Capture the cell that displays the provided text and extract its (X, Y) central coordinate. 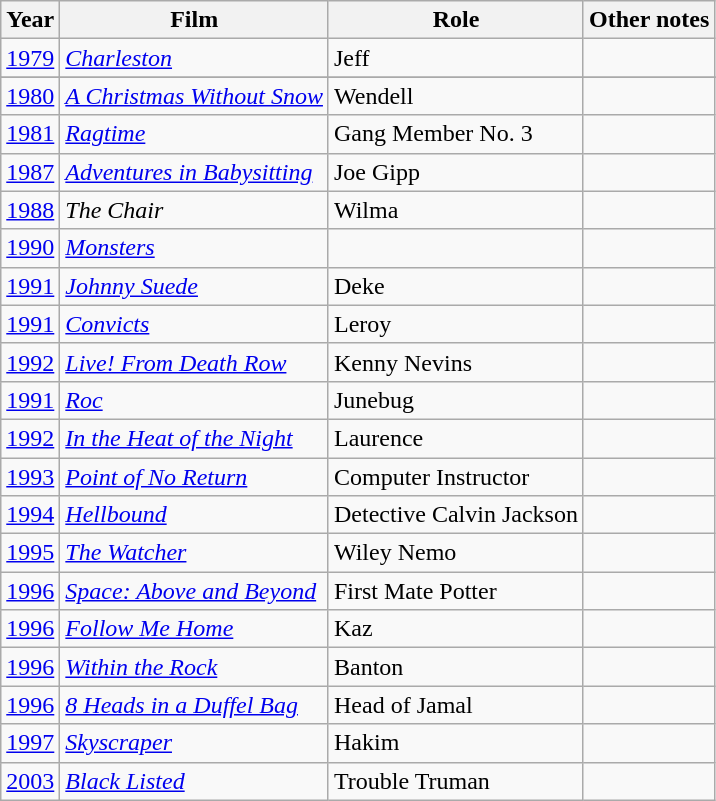
Wendell (456, 96)
Skyscraper (194, 743)
Kenny Nevins (456, 362)
8 Heads in a Duffel Bag (194, 705)
1979 (30, 58)
The Watcher (194, 553)
Within the Rock (194, 667)
The Chair (194, 210)
Hakim (456, 743)
Other notes (648, 20)
Space: Above and Beyond (194, 591)
1993 (30, 477)
Monsters (194, 248)
Deke (456, 286)
Black Listed (194, 781)
Wiley Nemo (456, 553)
Detective Calvin Jackson (456, 515)
Follow Me Home (194, 629)
Gang Member No. 3 (456, 134)
Banton (456, 667)
Point of No Return (194, 477)
1981 (30, 134)
Head of Jamal (456, 705)
Junebug (456, 400)
Computer Instructor (456, 477)
Wilma (456, 210)
1995 (30, 553)
1980 (30, 96)
Live! From Death Row (194, 362)
Year (30, 20)
2003 (30, 781)
1997 (30, 743)
Charleston (194, 58)
A Christmas Without Snow (194, 96)
Kaz (456, 629)
1990 (30, 248)
Roc (194, 400)
Laurence (456, 438)
1987 (30, 172)
Joe Gipp (456, 172)
In the Heat of the Night (194, 438)
Role (456, 20)
1988 (30, 210)
Ragtime (194, 134)
Leroy (456, 324)
Adventures in Babysitting (194, 172)
1994 (30, 515)
Convicts (194, 324)
Jeff (456, 58)
Trouble Truman (456, 781)
First Mate Potter (456, 591)
Johnny Suede (194, 286)
Film (194, 20)
Hellbound (194, 515)
